Capture the cell that displays the provided text and extract its [x, y] central coordinate. 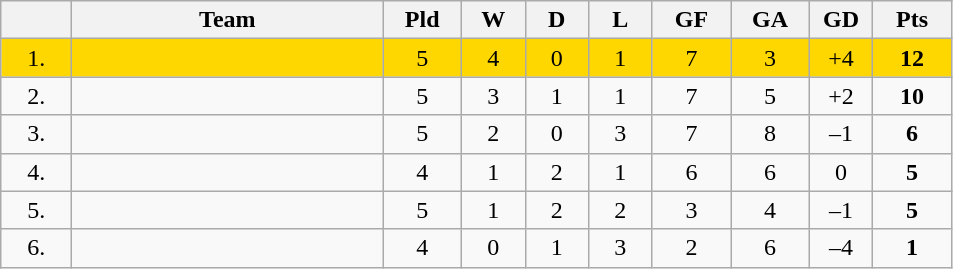
+2 [841, 96]
2. [36, 96]
8 [770, 134]
W [493, 20]
Pts [912, 20]
3. [36, 134]
4. [36, 172]
5. [36, 210]
+4 [841, 58]
Pld [422, 20]
GF [692, 20]
1. [36, 58]
GD [841, 20]
D [557, 20]
12 [912, 58]
10 [912, 96]
–4 [841, 248]
Team [228, 20]
L [621, 20]
6. [36, 248]
GA [770, 20]
